Identify which cell holds the provided text, then report its (x, y) central coordinate. 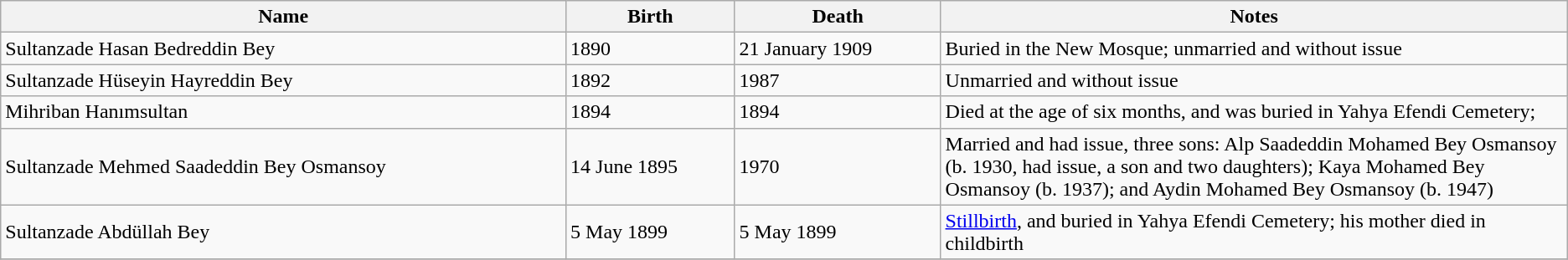
Mihriban Hanımsultan (283, 112)
Stillbirth, and buried in Yahya Efendi Cemetery; his mother died in childbirth (1254, 232)
1970 (838, 166)
1892 (651, 80)
Notes (1254, 17)
1987 (838, 80)
1890 (651, 48)
Unmarried and without issue (1254, 80)
Sultanzade Hasan Bedreddin Bey (283, 48)
21 January 1909 (838, 48)
Buried in the New Mosque; unmarried and without issue (1254, 48)
Sultanzade Abdüllah Bey (283, 232)
Name (283, 17)
Sultanzade Mehmed Saadeddin Bey Osmansoy (283, 166)
Death (838, 17)
Birth (651, 17)
14 June 1895 (651, 166)
Sultanzade Hüseyin Hayreddin Bey (283, 80)
Died at the age of six months, and was buried in Yahya Efendi Cemetery; (1254, 112)
